Identify which cell holds the provided text, then report its (X, Y) central coordinate. 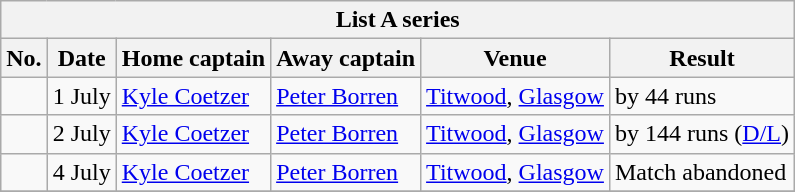
List A series (398, 20)
4 July (82, 172)
2 July (82, 134)
Venue (516, 58)
Away captain (346, 58)
Home captain (193, 58)
Date (82, 58)
by 144 runs (D/L) (702, 134)
1 July (82, 96)
Match abandoned (702, 172)
by 44 runs (702, 96)
Result (702, 58)
No. (24, 58)
